Return (x, y) of the center of cell containing provided text 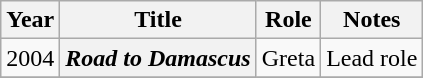
Year (30, 20)
Road to Damascus (158, 58)
Title (158, 20)
Notes (372, 20)
Lead role (372, 58)
Role (288, 20)
2004 (30, 58)
Greta (288, 58)
